For the text-containing cell, return its midpoint in [x, y] coordinate format. 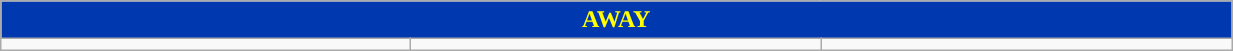
AWAY [616, 20]
